Locate the cell with the specified text and output its (x, y) center coordinate. 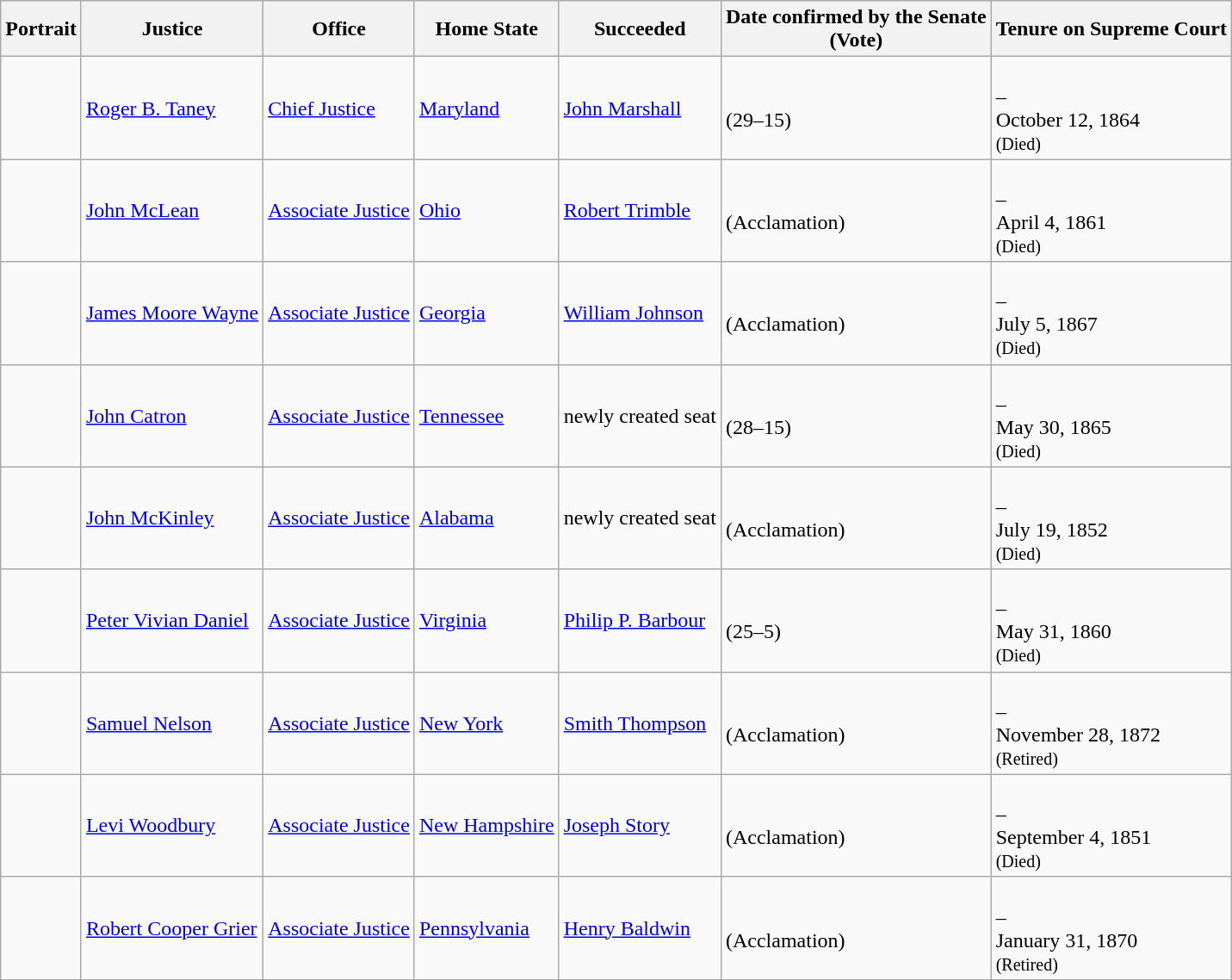
William Johnson (640, 313)
Robert Trimble (640, 210)
Tennessee (486, 415)
Joseph Story (640, 825)
(29–15) (856, 109)
John Marshall (640, 109)
–May 31, 1860(Died) (1111, 620)
John McKinley (172, 518)
–September 4, 1851(Died) (1111, 825)
James Moore Wayne (172, 313)
–July 5, 1867(Died) (1111, 313)
Home State (486, 29)
–October 12, 1864(Died) (1111, 109)
–April 4, 1861(Died) (1111, 210)
(25–5) (856, 620)
Robert Cooper Grier (172, 928)
Portrait (41, 29)
Chief Justice (339, 109)
Virginia (486, 620)
Philip P. Barbour (640, 620)
Maryland (486, 109)
–May 30, 1865(Died) (1111, 415)
Justice (172, 29)
Office (339, 29)
Ohio (486, 210)
Alabama (486, 518)
Henry Baldwin (640, 928)
Levi Woodbury (172, 825)
Tenure on Supreme Court (1111, 29)
Georgia (486, 313)
John Catron (172, 415)
Succeeded (640, 29)
New York (486, 723)
–November 28, 1872(Retired) (1111, 723)
Date confirmed by the Senate(Vote) (856, 29)
–July 19, 1852(Died) (1111, 518)
Peter Vivian Daniel (172, 620)
John McLean (172, 210)
Pennsylvania (486, 928)
–January 31, 1870(Retired) (1111, 928)
New Hampshire (486, 825)
Roger B. Taney (172, 109)
Smith Thompson (640, 723)
Samuel Nelson (172, 723)
(28–15) (856, 415)
